Identify which cell holds the provided text, then report its (X, Y) central coordinate. 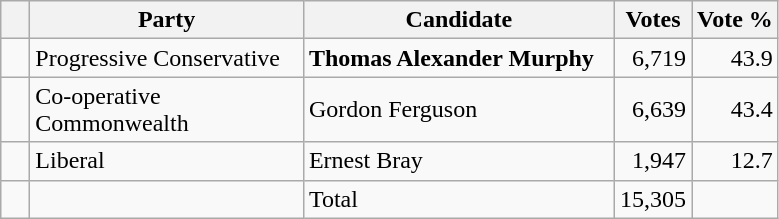
6,639 (652, 110)
43.4 (736, 110)
1,947 (652, 161)
Ernest Bray (458, 161)
Thomas Alexander Murphy (458, 58)
Votes (652, 20)
Total (458, 199)
12.7 (736, 161)
Candidate (458, 20)
Party (167, 20)
6,719 (652, 58)
Vote % (736, 20)
43.9 (736, 58)
Progressive Conservative (167, 58)
Co-operative Commonwealth (167, 110)
Liberal (167, 161)
15,305 (652, 199)
Gordon Ferguson (458, 110)
